Capture the cell that displays the provided text and extract its [X, Y] central coordinate. 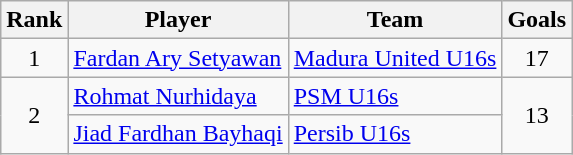
Madura United U16s [395, 58]
Rank [34, 20]
13 [537, 115]
Team [395, 20]
Rohmat Nurhidaya [178, 96]
PSM U16s [395, 96]
Jiad Fardhan Bayhaqi [178, 134]
Goals [537, 20]
Persib U16s [395, 134]
2 [34, 115]
Player [178, 20]
1 [34, 58]
Fardan Ary Setyawan [178, 58]
17 [537, 58]
